Extract the [x, y] coordinate from the center of the cell holding the provided text.  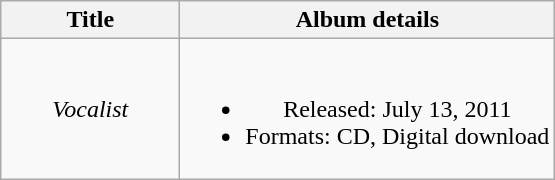
Released: July 13, 2011Formats: CD, Digital download [368, 109]
Title [90, 20]
Vocalist [90, 109]
Album details [368, 20]
